Capture the cell that displays the provided text and extract its [x, y] central coordinate. 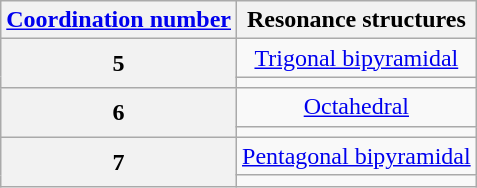
Trigonal bipyramidal [357, 58]
Coordination number [119, 20]
6 [119, 112]
Octahedral [357, 107]
Resonance structures [357, 20]
Pentagonal bipyramidal [357, 156]
5 [119, 64]
7 [119, 162]
